Detect which cell encompasses the target text, then output its [x, y] center coordinate. 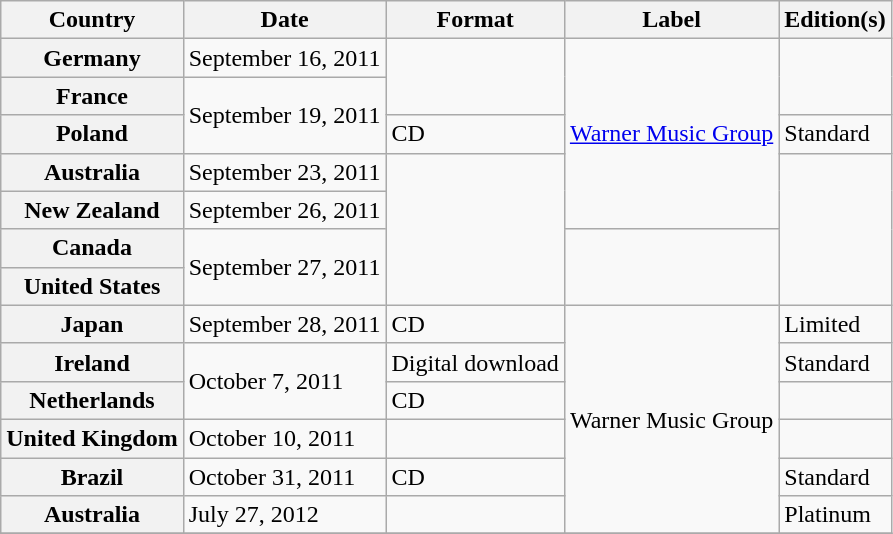
September 23, 2011 [284, 172]
Poland [92, 134]
France [92, 96]
Japan [92, 324]
October 7, 2011 [284, 381]
Platinum [835, 515]
Ireland [92, 362]
Brazil [92, 477]
Label [671, 20]
Netherlands [92, 400]
September 19, 2011 [284, 115]
Country [92, 20]
Date [284, 20]
Format [475, 20]
October 31, 2011 [284, 477]
September 28, 2011 [284, 324]
United Kingdom [92, 438]
New Zealand [92, 210]
Canada [92, 248]
Edition(s) [835, 20]
July 27, 2012 [284, 515]
Digital download [475, 362]
September 27, 2011 [284, 267]
October 10, 2011 [284, 438]
Germany [92, 58]
United States [92, 286]
September 26, 2011 [284, 210]
Limited [835, 324]
September 16, 2011 [284, 58]
